Return (X, Y) of the center of cell containing provided text 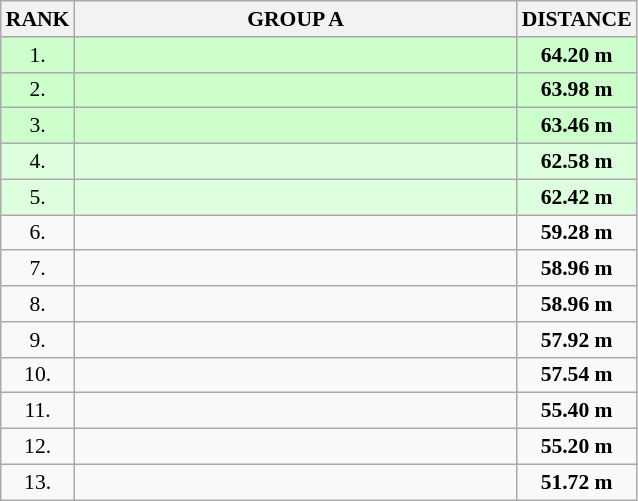
63.46 m (577, 126)
62.58 m (577, 162)
1. (38, 55)
8. (38, 304)
3. (38, 126)
59.28 m (577, 233)
5. (38, 197)
13. (38, 482)
2. (38, 90)
4. (38, 162)
9. (38, 340)
11. (38, 411)
GROUP A (295, 19)
RANK (38, 19)
55.40 m (577, 411)
63.98 m (577, 90)
10. (38, 375)
55.20 m (577, 447)
62.42 m (577, 197)
51.72 m (577, 482)
12. (38, 447)
DISTANCE (577, 19)
6. (38, 233)
57.54 m (577, 375)
57.92 m (577, 340)
64.20 m (577, 55)
7. (38, 269)
